Extract the (x, y) coordinate from the center of the cell holding the provided text.  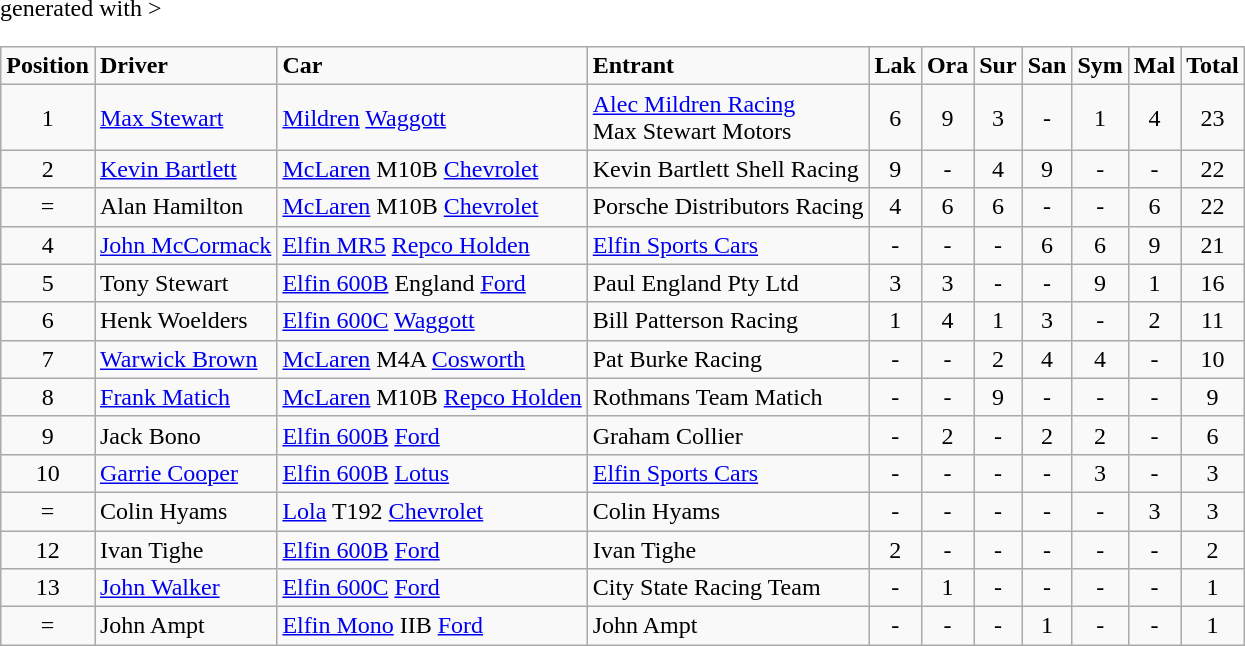
Sym (1100, 66)
Entrant (728, 66)
Car (432, 66)
McLaren M10B Repco Holden (432, 397)
City State Racing Team (728, 588)
Elfin 600C Ford (432, 588)
Elfin 600C Waggott (432, 321)
16 (1213, 283)
Rothmans Team Matich (728, 397)
23 (1213, 118)
Porsche Distributors Racing (728, 207)
12 (48, 549)
Alec Mildren Racing Max Stewart Motors (728, 118)
Bill Patterson Racing (728, 321)
Elfin MR5 Repco Holden (432, 245)
8 (48, 397)
McLaren M4A Cosworth (432, 359)
John Walker (185, 588)
Garrie Cooper (185, 473)
11 (1213, 321)
Jack Bono (185, 435)
Kevin Bartlett Shell Racing (728, 169)
Total (1213, 66)
21 (1213, 245)
7 (48, 359)
John McCormack (185, 245)
13 (48, 588)
Elfin Mono IIB Ford (432, 626)
Ora (947, 66)
Alan Hamilton (185, 207)
Lola T192 Chevrolet (432, 511)
Kevin Bartlett (185, 169)
Graham Collier (728, 435)
Mildren Waggott (432, 118)
Driver (185, 66)
Pat Burke Racing (728, 359)
Paul England Pty Ltd (728, 283)
Position (48, 66)
Frank Matich (185, 397)
5 (48, 283)
Warwick Brown (185, 359)
Max Stewart (185, 118)
Sur (998, 66)
Tony Stewart (185, 283)
Lak (895, 66)
Elfin 600B Lotus (432, 473)
Henk Woelders (185, 321)
San (1047, 66)
Mal (1154, 66)
Elfin 600B England Ford (432, 283)
